Find where the given text appears and provide that cell's center as [X, Y] coordinate. 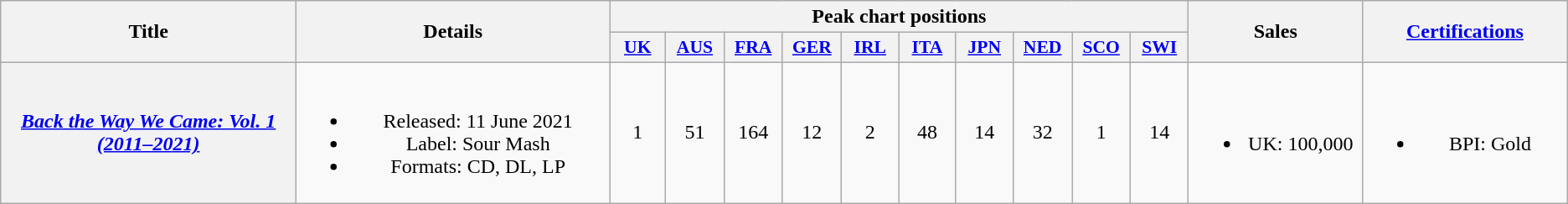
FRA [753, 48]
Back the Way We Came: Vol. 1 (2011–2021) [149, 133]
SWI [1159, 48]
Certifications [1466, 32]
164 [753, 133]
GER [812, 48]
12 [812, 133]
UK [638, 48]
51 [695, 133]
UK: 100,000 [1276, 133]
32 [1043, 133]
AUS [695, 48]
SCO [1101, 48]
Released: 11 June 2021Label: Sour MashFormats: CD, DL, LP [453, 133]
Details [453, 32]
Peak chart positions [900, 17]
ITA [927, 48]
2 [870, 133]
48 [927, 133]
BPI: Gold [1466, 133]
Title [149, 32]
NED [1043, 48]
Sales [1276, 32]
JPN [985, 48]
IRL [870, 48]
